Detect which cell encompasses the target text, then output its [X, Y] center coordinate. 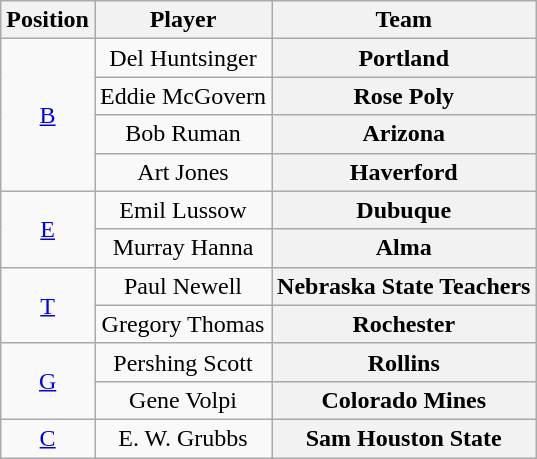
B [48, 115]
Murray Hanna [182, 248]
Nebraska State Teachers [404, 286]
Sam Houston State [404, 438]
Position [48, 20]
Team [404, 20]
E. W. Grubbs [182, 438]
Rochester [404, 324]
Paul Newell [182, 286]
Del Huntsinger [182, 58]
Eddie McGovern [182, 96]
Colorado Mines [404, 400]
Gregory Thomas [182, 324]
Rose Poly [404, 96]
Emil Lussow [182, 210]
Alma [404, 248]
Dubuque [404, 210]
Art Jones [182, 172]
Pershing Scott [182, 362]
Portland [404, 58]
E [48, 229]
Player [182, 20]
Haverford [404, 172]
Arizona [404, 134]
G [48, 381]
T [48, 305]
Gene Volpi [182, 400]
Rollins [404, 362]
C [48, 438]
Bob Ruman [182, 134]
